Output the (x, y) coordinate of the center of the cell containing the given text.  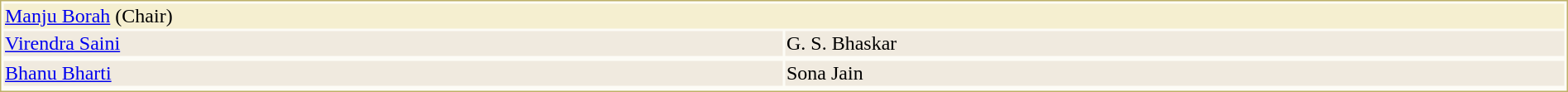
G. S. Bhaskar (1175, 44)
Manju Borah (Chair) (784, 16)
Bhanu Bharti (393, 74)
Virendra Saini (393, 44)
Sona Jain (1175, 74)
